For the text-containing cell, return its midpoint in [x, y] coordinate format. 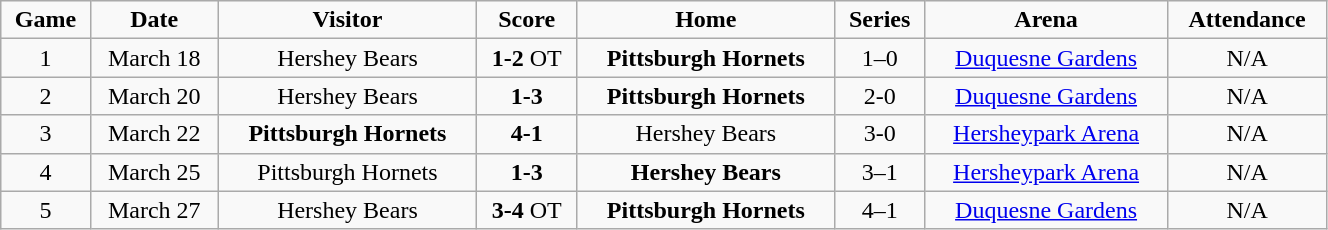
Attendance [1248, 20]
1 [46, 58]
Home [706, 20]
Game [46, 20]
March 25 [154, 172]
1-2 OT [527, 58]
Visitor [347, 20]
1–0 [880, 58]
5 [46, 210]
March 27 [154, 210]
3-4 OT [527, 210]
March 20 [154, 96]
March 22 [154, 134]
Date [154, 20]
Score [527, 20]
March 18 [154, 58]
3–1 [880, 172]
3 [46, 134]
Arena [1046, 20]
2-0 [880, 96]
4 [46, 172]
4–1 [880, 210]
3-0 [880, 134]
4-1 [527, 134]
2 [46, 96]
Series [880, 20]
